Extract the (x, y) coordinate from the center of the cell holding the provided text.  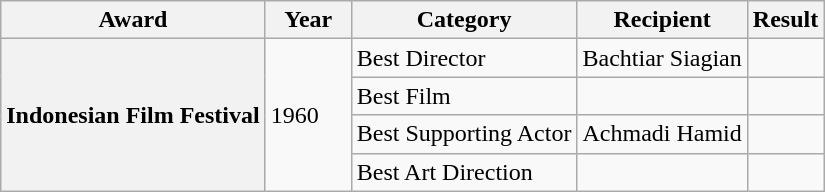
Achmadi Hamid (662, 134)
Category (464, 20)
Best Film (464, 96)
Best Director (464, 58)
1960 (308, 115)
Bachtiar Siagian (662, 58)
Award (133, 20)
Best Supporting Actor (464, 134)
Recipient (662, 20)
Year (308, 20)
Best Art Direction (464, 172)
Result (785, 20)
Indonesian Film Festival (133, 115)
